Detect which cell encompasses the target text, then output its [X, Y] center coordinate. 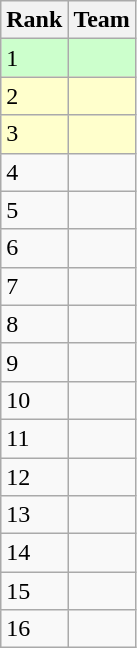
13 [34, 515]
1 [34, 58]
10 [34, 400]
7 [34, 286]
Team [102, 20]
12 [34, 477]
14 [34, 553]
5 [34, 210]
3 [34, 134]
15 [34, 591]
6 [34, 248]
11 [34, 438]
16 [34, 629]
8 [34, 324]
2 [34, 96]
Rank [34, 20]
9 [34, 362]
4 [34, 172]
